Pinpoint the cell where the given text exists, returning its (X, Y) midpoint coordinate. 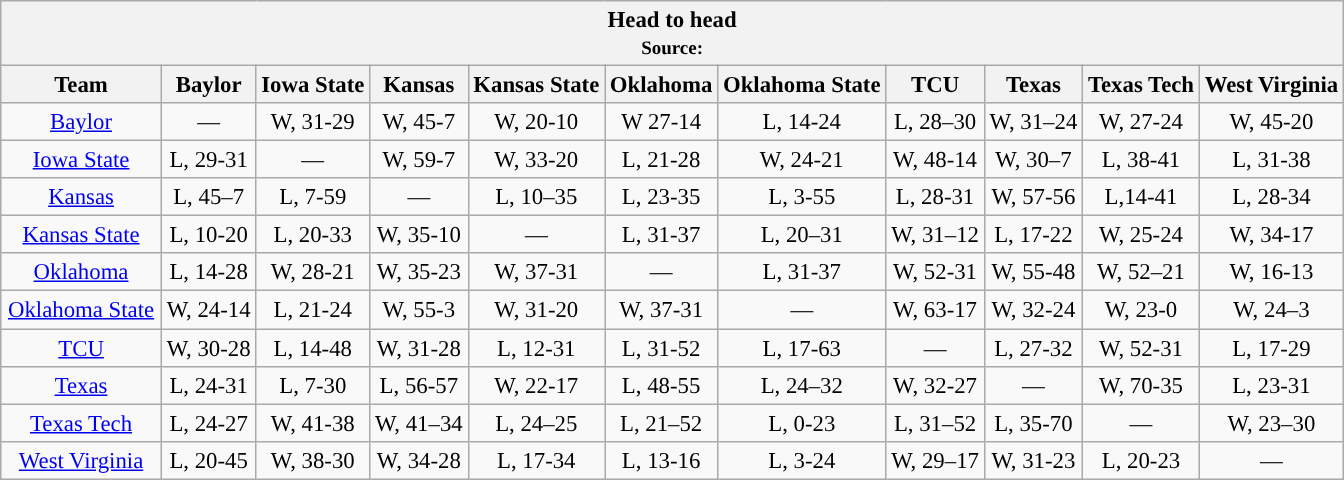
W, 24-14 (208, 310)
W, 57-56 (1033, 197)
W, 45-20 (1271, 122)
L, 38-41 (1142, 160)
W 27-14 (662, 122)
L, 27-32 (1033, 348)
L, 24–32 (802, 385)
W, 31-29 (313, 122)
L, 29-31 (208, 160)
W, 25-24 (1142, 235)
L, 17-34 (536, 460)
W, 16-13 (1271, 273)
L, 13-16 (662, 460)
W, 35-10 (419, 235)
W, 23-0 (1142, 310)
L, 28-31 (935, 197)
W, 63-17 (935, 310)
L, 23-31 (1271, 385)
L, 28–30 (935, 122)
W, 28-21 (313, 273)
L, 31-38 (1271, 160)
W, 24-21 (802, 160)
W, 55-48 (1033, 273)
W, 32-27 (935, 385)
W, 48-14 (935, 160)
L, 12-31 (536, 348)
L, 28-34 (1271, 197)
W, 31-28 (419, 348)
W, 70-35 (1142, 385)
L, 10-20 (208, 235)
L,14-41 (1142, 197)
L, 3-24 (802, 460)
L, 48-55 (662, 385)
L, 17-22 (1033, 235)
W, 31–24 (1033, 122)
L, 24-27 (208, 423)
Head to headSource: (672, 34)
L, 14-28 (208, 273)
W, 55-3 (419, 310)
L, 17-29 (1271, 348)
W, 24–3 (1271, 310)
L, 7-59 (313, 197)
L, 21-24 (313, 310)
W, 29–17 (935, 460)
W, 41–34 (419, 423)
W, 34-17 (1271, 235)
W, 22-17 (536, 385)
L, 14-48 (313, 348)
L, 14-24 (802, 122)
W, 52–21 (1142, 273)
L, 17-63 (802, 348)
W, 35-23 (419, 273)
W, 32-24 (1033, 310)
L, 24–25 (536, 423)
L, 20–31 (802, 235)
Team (82, 85)
L, 56-57 (419, 385)
W, 31-23 (1033, 460)
L, 0-23 (802, 423)
W, 45-7 (419, 122)
L, 3-55 (802, 197)
L, 21-28 (662, 160)
L, 31-52 (662, 348)
W, 20-10 (536, 122)
W, 41-38 (313, 423)
L, 31–52 (935, 423)
W, 38-30 (313, 460)
W, 31–12 (935, 235)
W, 31-20 (536, 310)
L, 21–52 (662, 423)
W, 30–7 (1033, 160)
L, 7-30 (313, 385)
L, 10–35 (536, 197)
W, 27-24 (1142, 122)
W, 34-28 (419, 460)
W, 23–30 (1271, 423)
W, 33-20 (536, 160)
L, 45–7 (208, 197)
L, 20-45 (208, 460)
L, 35-70 (1033, 423)
W, 30-28 (208, 348)
W, 59-7 (419, 160)
L, 20-23 (1142, 460)
L, 24-31 (208, 385)
L, 23-35 (662, 197)
L, 20-33 (313, 235)
